Extract the (X, Y) coordinate from the center of the cell holding the provided text.  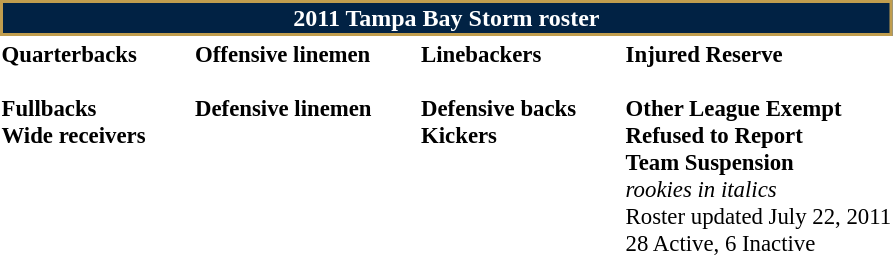
2011 Tampa Bay Storm roster (446, 18)
